Pinpoint the cell where the given text exists, returning its (x, y) midpoint coordinate. 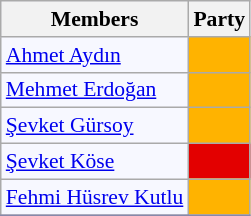
Party (219, 19)
Şevket Gürsoy (95, 126)
Şevket Köse (95, 162)
Mehmet Erdoğan (95, 90)
Ahmet Aydın (95, 55)
Members (95, 19)
Fehmi Hüsrev Kutlu (95, 197)
